Identify which cell holds the provided text, then report its (X, Y) central coordinate. 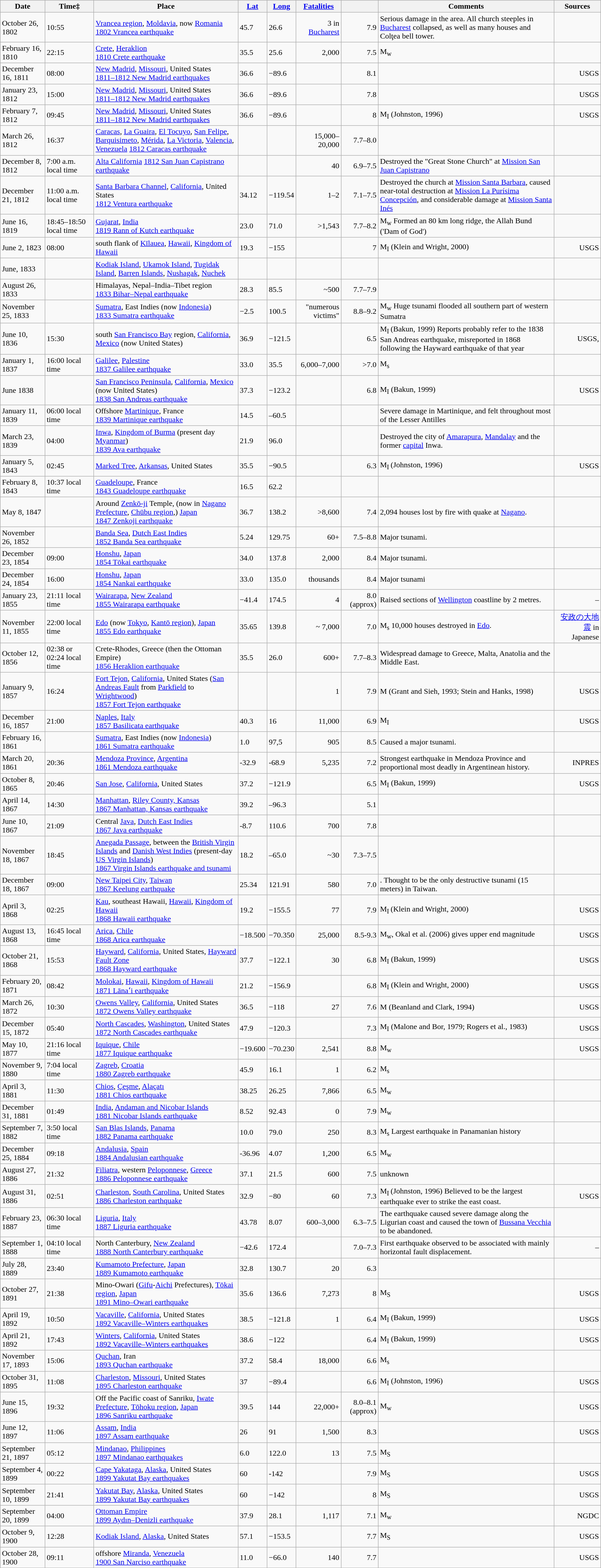
. Thought to be the only destructive tsunami (15 meters) in Taiwan. (466, 885)
28.1 (282, 1515)
Liguria, Italy1887 Liguria earthquake (166, 1222)
21:00 (69, 721)
−121.8 (282, 1319)
December 16, 1857 (22, 721)
−156.9 (282, 986)
6.9 (360, 721)
38.25 (252, 1091)
Sumatra, East Indies (now Indonesia)1861 Sumatra earthquake (166, 742)
~30 (318, 855)
MI (Johnston, 1996) Believed to be the largest earthquake ever to strike the east coast. (466, 1196)
3 in Bucharest (318, 27)
Around Zenkō-ji Temple, (now in Nagano Prefecture, Chūbu region,) Japan 1847 Zenkoji earthquake (166, 512)
−121.9 (282, 784)
Time‡ (69, 6)
6.0 (252, 1453)
Vacaville, California, United States1892 Vacaville–Winters earthquakes (166, 1319)
23:40 (69, 1269)
~500 (318, 290)
December 18, 1867 (22, 885)
36.9 (252, 339)
7.7–8.3 (360, 657)
Yakutat Bay, Alaska, United States 1899 Yakutat Bay earthquakes (166, 1495)
43.78 (252, 1222)
Serious damage in the area. All church steeples in Bucharest collapsed, as well as many houses and Colţea bell tower. (466, 27)
Inwa, Kingdom of Burma (present day Myanmar)1839 Ava earthquake (166, 441)
January 1, 1837 (22, 365)
Mw, Okal et al. (2006) gives upper end magnitude (466, 935)
–96.3 (282, 805)
8.0 (approx) (360, 600)
58.4 (282, 1361)
Offshore Martinique, France1839 Martinique earthquake (166, 416)
16:00 local time (69, 365)
M (Grant and Sieh, 1993; Stein and Hanks, 1998) (466, 691)
04:10 local time (69, 1247)
April 3, 1881 (22, 1091)
37 (252, 1382)
Mino-Owari (Gifu-Aichi Prefectures), Tōkai region, Japan1891 Mino–Owari earthquake (166, 1294)
Comments (466, 6)
October 28, 1900 (22, 1557)
09:18 (69, 1153)
6.3–7.5 (360, 1222)
7.1–7.5 (360, 195)
8.1 (360, 73)
121.91 (282, 885)
7.5–8.8 (360, 537)
India, Andaman and Nicobar Islands1881 Nicobar Islands earthquake (166, 1111)
4 (318, 600)
July 28, 1889 (22, 1269)
905 (318, 742)
October 26, 1802 (22, 27)
110.6 (282, 825)
~ 7,000 (318, 626)
Mw Formed an 80 km long ridge, the Allah Bund ('Dam of God') (466, 225)
14.5 (252, 416)
Ottoman Empire 1899 Aydın–Denizli earthquake (166, 1515)
Honshu, Japan1854 Nankai earthquake (166, 579)
Cape Yakataga, Alaska, United States 1899 Yakutat Bay earthquakes (166, 1474)
21.2 (252, 986)
27 (318, 1007)
22:15 (69, 53)
south San Francisco Bay region, California, Mexico (now United States) (166, 339)
December 21, 1812 (22, 195)
Molokai, Hawaii, Kingdom of Hawaii 1871 Lānaʻi earthquake (166, 986)
December 16, 1811 (22, 73)
21:32 (69, 1174)
−66.0 (282, 1557)
September 20, 1899 (22, 1515)
1,500 (318, 1432)
December 31, 1881 (22, 1111)
16:00 (69, 579)
MI (Malone and Bor, 1979; Rogers et al., 1983) (466, 1028)
February 20, 1871 (22, 986)
85.5 (282, 290)
7 (360, 248)
Place (166, 6)
June 10, 1867 (22, 825)
00:22 (69, 1474)
April 19, 1892 (22, 1319)
−122 (282, 1340)
10.0 (252, 1132)
28.3 (252, 290)
09:11 (69, 1557)
8.8–9.2 (360, 312)
08:42 (69, 986)
8.0–8.1 (approx) (360, 1407)
16:37 (69, 140)
5.1 (360, 805)
122.0 (282, 1453)
-142 (282, 1474)
Major tsunami (466, 579)
May 10, 1877 (22, 1049)
Kau, southeast Hawaii, Hawaii, Kingdom of Hawaii1868 Hawaii earthquake (166, 910)
7.7–8.0 (360, 140)
San Jose, California, United States (166, 784)
25.6 (282, 53)
−70.350 (282, 935)
37.7 (252, 960)
−18.500 (252, 935)
September 10, 1899 (22, 1495)
August 26, 1833 (22, 290)
6.9–7.5 (360, 166)
offshore Miranda, Venezuela1900 San Narciso earthquake (166, 1557)
−119.54 (282, 195)
Central Java, Dutch East Indies1867 Java earthquake (166, 825)
4.07 (282, 1153)
April 21, 1892 (22, 1340)
Gujarat, India1819 Rann of Kutch earthquake (166, 225)
138.2 (282, 512)
39.5 (252, 1407)
Caracas, La Guaira, El Tocuyo, San Felipe, Barquisimeto, Mérida, La Victoria, Valencia, Venezuela 1812 Caracas earthquake (166, 140)
39.2 (252, 805)
25.34 (252, 885)
36.5 (252, 1007)
37.3 (252, 390)
7.7–8.2 (360, 225)
September 7, 1882 (22, 1132)
40.3 (252, 721)
22:00 local time (69, 626)
20 (318, 1269)
Mindanao, Philippines1897 Mindanao earthquakes (166, 1453)
21:38 (69, 1294)
18:45 (69, 855)
Quchan, Iran1893 Quchan earthquake (166, 1361)
21.5 (282, 1174)
47.9 (252, 1028)
Sumatra, East Indies (now Indonesia)1833 Sumatra earthquake (166, 312)
INPRES (577, 763)
M (Beanland and Clark, 1994) (466, 1007)
7.7–7.9 (360, 290)
>7.0 (360, 365)
Marked Tree, Arkansas, United States (166, 466)
15:00 (69, 94)
23.0 (252, 225)
14:30 (69, 805)
Alta California 1812 San Juan Capistrano earthquake (166, 166)
34.12 (252, 195)
7,273 (318, 1294)
21.9 (252, 441)
Raised sections of Wellington coastline by 2 metres. (466, 600)
January 5, 1843 (22, 466)
Kodiak Island, Ukamok Island, Tugidak Island, Barren Islands, Nushagak, Nuchek (166, 269)
Severe damage in Martinique, and felt throughout most of the Lesser Antilles (466, 416)
8.8 (360, 1049)
21:16 local time (69, 1049)
05:12 (69, 1453)
6.2 (360, 1070)
02:38 or 02:24 local time (69, 657)
11.0 (252, 1557)
135.0 (282, 579)
−142 (282, 1495)
60+ (318, 537)
79.0 (282, 1132)
7,866 (318, 1091)
26 (252, 1432)
June 1838 (22, 390)
Off the Pacific coast of Sanriku, Iwate Prefecture, Tōhoku region, Japan1896 Sanriku earthquake (166, 1407)
November 11, 1855 (22, 626)
September 4, 1899 (22, 1474)
NGDC (577, 1515)
Andalusia, Spain1884 Andalusian earthquake (166, 1153)
30 (318, 960)
−155 (282, 248)
10:30 (69, 1007)
Fort Tejon, California, United States (San Andreas Fault from Parkfield to Wrightwood)1857 Fort Tejon earthquake (166, 691)
19:32 (69, 1407)
March 23, 1839 (22, 441)
1.0 (252, 742)
26.25 (282, 1091)
7.3–7.5 (360, 855)
February 7, 1812 (22, 115)
16.5 (252, 487)
15:06 (69, 1361)
45.7 (252, 27)
12:28 (69, 1537)
>8,600 (318, 512)
174.5 (282, 600)
Fatalities (318, 6)
Chios, Çeşme, Alaçatı1881 Chios earthquake (166, 1091)
1,117 (318, 1515)
−122.1 (282, 960)
Filiatra, western Peloponnese, Greece1886 Peloponnese earthquake (166, 1174)
USGS, (577, 339)
−19.600 (252, 1049)
139.8 (282, 626)
37.1 (252, 1174)
Strongest earthquake in Mendoza Province and proportional most deadly in Argentinean history. (466, 763)
7.0–7.3 (360, 1247)
Widespread damage to Greece, Malta, Anatolia and the Middle East. (466, 657)
Banda Sea, Dutch East Indies 1852 Banda Sea earthquake (166, 537)
−90.5 (282, 466)
20:46 (69, 784)
02:25 (69, 910)
7.1 (360, 1515)
North Canterbury, New Zealand 1888 North Canterbury earthquake (166, 1247)
05:40 (69, 1028)
38.6 (252, 1340)
100.5 (282, 312)
8.52 (252, 1111)
November 18, 1867 (22, 855)
June 2, 1823 (22, 248)
Destroyed the "Great Stone Church" at Mission San Juan Capistrano (466, 166)
Himalayas, Nepal–India–Tibet region1833 Bihar–Nepal earthquake (166, 290)
September 1, 1888 (22, 1247)
−70.230 (282, 1049)
7.2 (360, 763)
−41.4 (252, 600)
−120.3 (282, 1028)
New Taipei City, Taiwan1867 Keelung earthquake (166, 885)
20:36 (69, 763)
15:53 (69, 960)
600–3,000 (318, 1222)
8.5-9.3 (360, 935)
09:45 (69, 115)
136.6 (282, 1294)
21:11 local time (69, 600)
Iquique, Chile1877 Iquique earthquake (166, 1049)
Arica, Chile1868 Arica earthquake (166, 935)
06:00 local time (69, 416)
Zagreb, Croatia1880 Zagreb earthquake (166, 1070)
36.7 (252, 512)
15:30 (69, 339)
December 23, 1854 (22, 558)
6,000–7,000 (318, 365)
November 26, 1852 (22, 537)
Sources (577, 6)
−89.4 (282, 1382)
April 3, 1868 (22, 910)
25,000 (318, 935)
137.8 (282, 558)
August 31, 1886 (22, 1196)
11:00 a.m. local time (69, 195)
August 13, 1868 (22, 935)
Caused a major tsunami. (466, 742)
December 24, 1854 (22, 579)
96.0 (282, 441)
San Francisco Peninsula, California, Mexico (now United States)1838 San Andreas earthquake (166, 390)
February 8, 1843 (22, 487)
1–2 (318, 195)
11:06 (69, 1432)
1,200 (318, 1153)
January 23, 1812 (22, 94)
Lat (252, 6)
March 20, 1861 (22, 763)
Long (282, 6)
May 8, 1847 (22, 512)
April 14, 1867 (22, 805)
thousands (318, 579)
First earthquake observed to be associated with mainly horizontal fault displacement. (466, 1247)
700 (318, 825)
October 8, 1865 (22, 784)
Galilee, Palestine1837 Galilee earthquake (166, 365)
Kumamoto Prefecture, Japan 1889 Kumamoto earthquake (166, 1269)
16.1 (282, 1070)
01:49 (69, 1111)
June 10, 1836 (22, 339)
Kodiak Island, Alaska, United States (166, 1537)
10:55 (69, 27)
October 31, 1895 (22, 1382)
3:50 local time (69, 1132)
02:51 (69, 1196)
MI (Bakun, 1999) Reports probably refer to the 1838 San Andreas earthquake, misreported in 1868 following the Hayward earthquake of that year (466, 339)
January 9, 1857 (22, 691)
7.4 (360, 512)
−123.2 (282, 390)
35.65 (252, 626)
26.6 (282, 27)
Destroyed the city of Amarapura, Mandalay and the former capital Inwa. (466, 441)
26.0 (282, 657)
11:08 (69, 1382)
15,000–20,000 (318, 140)
Vrancea region, Moldavia, now Romania1802 Vrancea earthquake (166, 27)
11,000 (318, 721)
unknown (466, 1174)
>1,543 (318, 225)
Crete-Rhodes, Greece (then the Ottoman Empire)1856 Heraklion earthquake (166, 657)
580 (318, 885)
18,000 (318, 1361)
November 17, 1893 (22, 1361)
MI (466, 721)
35.6 (252, 1294)
-36.96 (252, 1153)
Assam, India1897 Assam earthquake (166, 1432)
0 (318, 1111)
June 12, 1897 (22, 1432)
92.43 (282, 1111)
"numerous victims" (318, 312)
16:24 (69, 691)
−121.5 (282, 339)
June 15, 1896 (22, 1407)
January 11, 1839 (22, 416)
8.07 (282, 1222)
140 (318, 1557)
October 21, 1868 (22, 960)
-8.7 (252, 825)
13 (318, 1453)
57.1 (252, 1537)
37.9 (252, 1515)
7.6 (360, 1007)
south flank of Kīlauea, Hawaii, Kingdom of Hawaii (166, 248)
Santa Barbara Channel, California, United States1812 Ventura earthquake (166, 195)
16 (282, 721)
97,5 (282, 742)
600 (318, 1174)
129.75 (282, 537)
130.7 (282, 1269)
March 26, 1872 (22, 1007)
32.8 (252, 1269)
21:41 (69, 1495)
−42.6 (252, 1247)
11:30 (69, 1091)
Charleston, Missouri, United States1895 Charleston earthquake (166, 1382)
October 9, 1900 (22, 1537)
172.4 (282, 1247)
December 15, 1872 (22, 1028)
February 16, 1810 (22, 53)
September 21, 1897 (22, 1453)
62.2 (282, 487)
−2.5 (252, 312)
–65.0 (282, 855)
October 27, 1891 (22, 1294)
34.0 (252, 558)
5.24 (252, 537)
2,541 (318, 1049)
Ms 10,000 houses destroyed in Edo. (466, 626)
-68.9 (282, 763)
November 9, 1880 (22, 1070)
−155.5 (282, 910)
February 16, 1861 (22, 742)
Anegada Passage, between the British Virgin Islands and Danish West Indies (present-day US Virgin Islands)1867 Virgin Islands earthquake and tsunami (166, 855)
June 16, 1819 (22, 225)
38.5 (252, 1319)
02:45 (69, 466)
−118 (282, 1007)
Date (22, 6)
06:30 local time (69, 1222)
8.5 (360, 742)
Owens Valley, California, United States1872 Owens Valley earthquake (166, 1007)
600+ (318, 657)
January 23, 1855 (22, 600)
Edo (now Tokyo, Kantō region), Japan 1855 Edo earthquake (166, 626)
10:50 (69, 1319)
Manhattan, Riley County, Kansas1867 Manhattan, Kansas earthquake (166, 805)
安政の大地震 in Japanese (577, 626)
Honshu, Japan1854 Tōkai earthquake (166, 558)
Mendoza Province, Argentina1861 Mendoza earthquake (166, 763)
45.9 (252, 1070)
Crete, Heraklion1810 Crete earthquake (166, 53)
16:45 local time (69, 935)
71.0 (282, 225)
March 26, 1812 (22, 140)
February 23, 1887 (22, 1222)
7:00 a.m. local time (69, 166)
10:37 local time (69, 487)
19.3 (252, 248)
40 (318, 166)
18:45–18:50 local time (69, 225)
Ms Largest earthquake in Panamanian history (466, 1132)
Hayward, California, United States, Hayward Fault Zone1868 Hayward earthquake (166, 960)
21:09 (69, 825)
250 (318, 1132)
77 (318, 910)
North Cascades, Washington, United States 1872 North Cascades earthquake (166, 1028)
August 27, 1886 (22, 1174)
Charleston, South Carolina, United States 1886 Charleston earthquake (166, 1196)
32.9 (252, 1196)
December 25, 1884 (22, 1153)
144 (282, 1407)
Guadeloupe, France1843 Guadeloupe earthquake (166, 487)
18.2 (252, 855)
19.2 (252, 910)
91 (282, 1432)
5,235 (318, 763)
June, 1833 (22, 269)
November 25, 1833 (22, 312)
-32.9 (252, 763)
The earthquake caused severe damage along the Ligurian coast and caused the town of Bussana Vecchia to be abandoned. (466, 1222)
−153.5 (282, 1537)
Wairarapa, New Zealand 1855 Wairarapa earthquake (166, 600)
December 8, 1812 (22, 166)
22,000+ (318, 1407)
Winters, California, United States1892 Vacaville–Winters earthquakes (166, 1340)
Naples, Italy 1857 Basilicata earthquake (166, 721)
San Blas Islands, Panama1882 Panama earthquake (166, 1132)
7:04 local time (69, 1070)
17:43 (69, 1340)
Mw Huge tsunami flooded all southern part of western Sumatra (466, 312)
2,094 houses lost by fire with quake at Nagano. (466, 512)
October 12, 1856 (22, 657)
–60.5 (282, 416)
−80 (282, 1196)
